Provide the (x, y) coordinate of the cell's center where the given text is located.  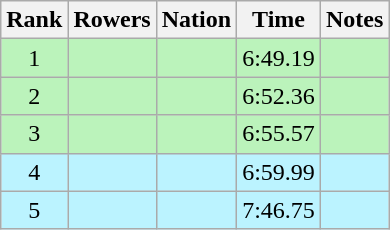
7:46.75 (279, 210)
2 (34, 96)
Notes (354, 20)
6:59.99 (279, 172)
Rowers (112, 20)
Time (279, 20)
5 (34, 210)
1 (34, 58)
3 (34, 134)
Nation (196, 20)
6:55.57 (279, 134)
6:52.36 (279, 96)
6:49.19 (279, 58)
4 (34, 172)
Rank (34, 20)
